Return (x, y) of the center of cell containing provided text 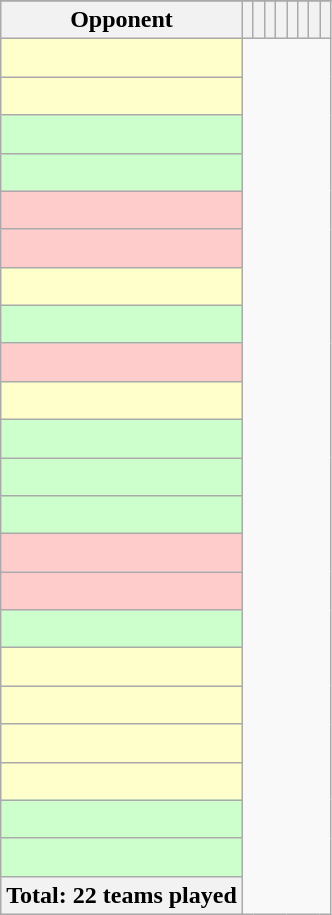
Opponent (122, 20)
Total: 22 teams played (122, 895)
